Extract the (x, y) coordinate from the center of the cell holding the provided text.  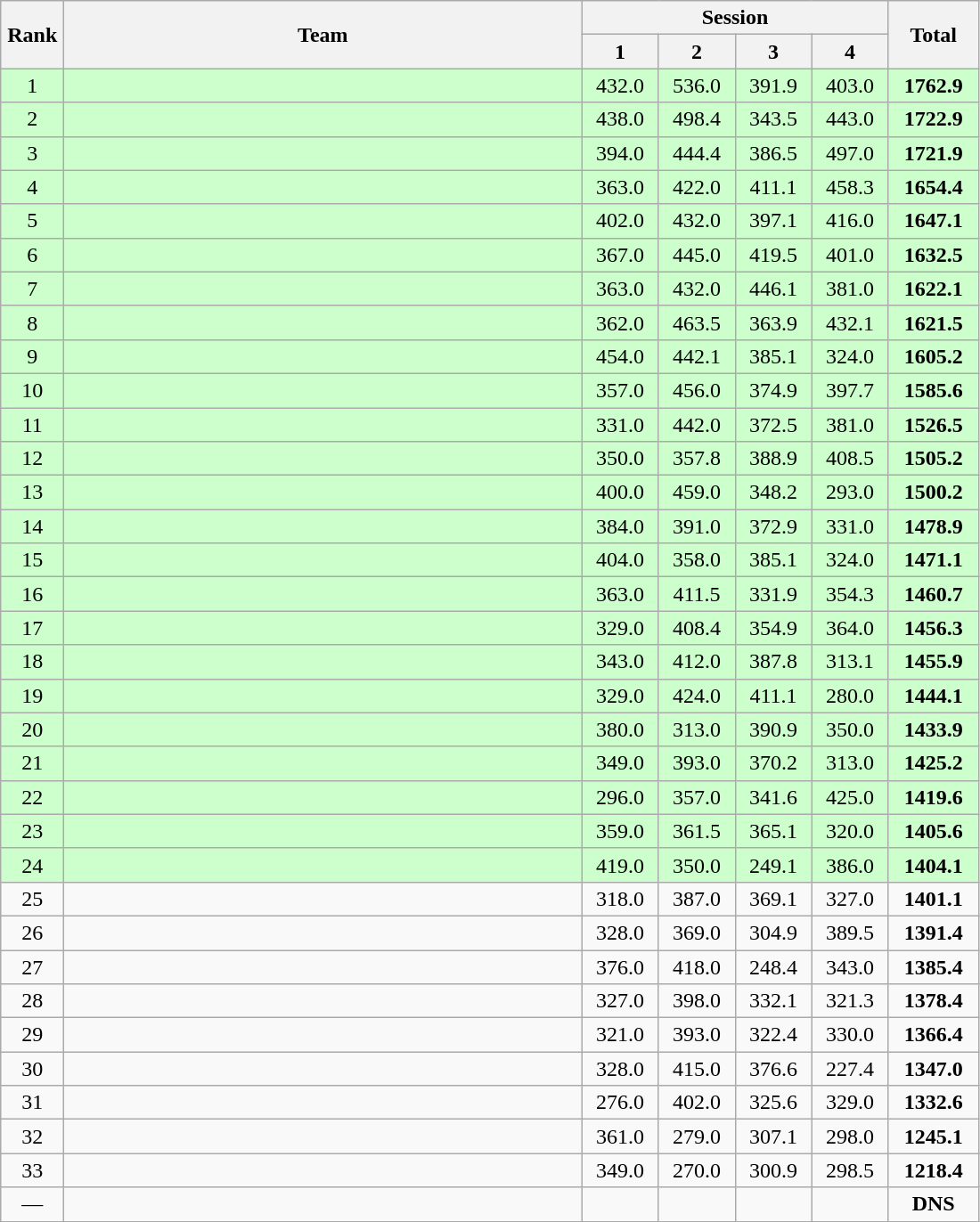
293.0 (850, 493)
416.0 (850, 221)
322.4 (773, 1035)
443.0 (850, 119)
— (32, 1204)
1425.2 (934, 763)
1433.9 (934, 729)
412.0 (697, 662)
28 (32, 1001)
386.5 (773, 153)
25 (32, 899)
11 (32, 425)
403.0 (850, 86)
364.0 (850, 628)
1471.1 (934, 560)
359.0 (620, 831)
398.0 (697, 1001)
26 (32, 933)
1378.4 (934, 1001)
1505.2 (934, 459)
422.0 (697, 187)
1632.5 (934, 255)
1245.1 (934, 1136)
8 (32, 322)
30 (32, 1069)
361.5 (697, 831)
1332.6 (934, 1103)
1404.1 (934, 865)
418.0 (697, 966)
1347.0 (934, 1069)
33 (32, 1170)
7 (32, 289)
1460.7 (934, 594)
442.0 (697, 425)
298.5 (850, 1170)
348.2 (773, 493)
1585.6 (934, 390)
1391.4 (934, 933)
370.2 (773, 763)
536.0 (697, 86)
372.5 (773, 425)
394.0 (620, 153)
463.5 (697, 322)
446.1 (773, 289)
445.0 (697, 255)
363.9 (773, 322)
6 (32, 255)
15 (32, 560)
408.5 (850, 459)
276.0 (620, 1103)
DNS (934, 1204)
321.0 (620, 1035)
1622.1 (934, 289)
1366.4 (934, 1035)
9 (32, 356)
1721.9 (934, 153)
23 (32, 831)
365.1 (773, 831)
325.6 (773, 1103)
1722.9 (934, 119)
320.0 (850, 831)
419.5 (773, 255)
1456.3 (934, 628)
341.6 (773, 797)
19 (32, 696)
388.9 (773, 459)
391.0 (697, 526)
32 (32, 1136)
458.3 (850, 187)
307.1 (773, 1136)
376.6 (773, 1069)
361.0 (620, 1136)
321.3 (850, 1001)
14 (32, 526)
16 (32, 594)
313.1 (850, 662)
18 (32, 662)
419.0 (620, 865)
21 (32, 763)
22 (32, 797)
404.0 (620, 560)
Rank (32, 35)
454.0 (620, 356)
13 (32, 493)
Team (323, 35)
425.0 (850, 797)
1500.2 (934, 493)
5 (32, 221)
279.0 (697, 1136)
390.9 (773, 729)
389.5 (850, 933)
31 (32, 1103)
387.8 (773, 662)
24 (32, 865)
367.0 (620, 255)
408.4 (697, 628)
343.5 (773, 119)
1401.1 (934, 899)
296.0 (620, 797)
376.0 (620, 966)
380.0 (620, 729)
331.9 (773, 594)
456.0 (697, 390)
401.0 (850, 255)
432.1 (850, 322)
1405.6 (934, 831)
Total (934, 35)
1478.9 (934, 526)
248.4 (773, 966)
1385.4 (934, 966)
442.1 (697, 356)
10 (32, 390)
300.9 (773, 1170)
280.0 (850, 696)
438.0 (620, 119)
362.0 (620, 322)
330.0 (850, 1035)
270.0 (697, 1170)
369.0 (697, 933)
332.1 (773, 1001)
1526.5 (934, 425)
298.0 (850, 1136)
415.0 (697, 1069)
249.1 (773, 865)
354.3 (850, 594)
411.5 (697, 594)
318.0 (620, 899)
1621.5 (934, 322)
357.8 (697, 459)
358.0 (697, 560)
304.9 (773, 933)
387.0 (697, 899)
397.7 (850, 390)
459.0 (697, 493)
374.9 (773, 390)
391.9 (773, 86)
1605.2 (934, 356)
386.0 (850, 865)
444.4 (697, 153)
20 (32, 729)
400.0 (620, 493)
29 (32, 1035)
227.4 (850, 1069)
Session (735, 18)
27 (32, 966)
372.9 (773, 526)
1419.6 (934, 797)
354.9 (773, 628)
497.0 (850, 153)
1444.1 (934, 696)
1455.9 (934, 662)
1762.9 (934, 86)
384.0 (620, 526)
369.1 (773, 899)
12 (32, 459)
397.1 (773, 221)
1218.4 (934, 1170)
498.4 (697, 119)
1647.1 (934, 221)
424.0 (697, 696)
17 (32, 628)
1654.4 (934, 187)
